Identify which cell holds the provided text, then report its (x, y) central coordinate. 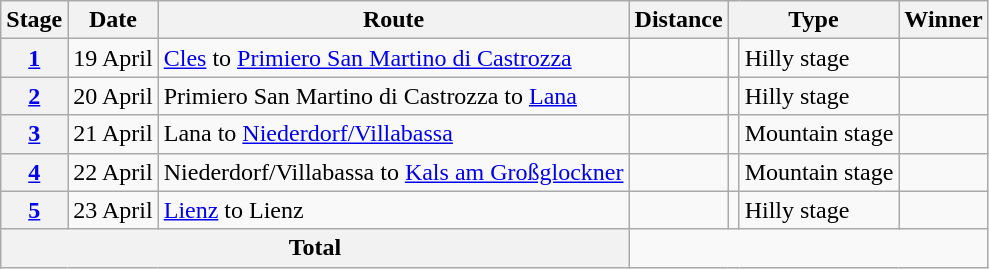
Date (113, 20)
Type (814, 20)
3 (34, 134)
21 April (113, 134)
22 April (113, 172)
Lana to Niederdorf/Villabassa (394, 134)
Cles to Primiero San Martino di Castrozza (394, 58)
23 April (113, 210)
Niederdorf/Villabassa to Kals am Großglockner (394, 172)
Route (394, 20)
20 April (113, 96)
5 (34, 210)
Lienz to Lienz (394, 210)
Distance (678, 20)
Total (315, 248)
Winner (944, 20)
Primiero San Martino di Castrozza to Lana (394, 96)
19 April (113, 58)
2 (34, 96)
1 (34, 58)
4 (34, 172)
Stage (34, 20)
